For the text-containing cell, return its midpoint in [X, Y] coordinate format. 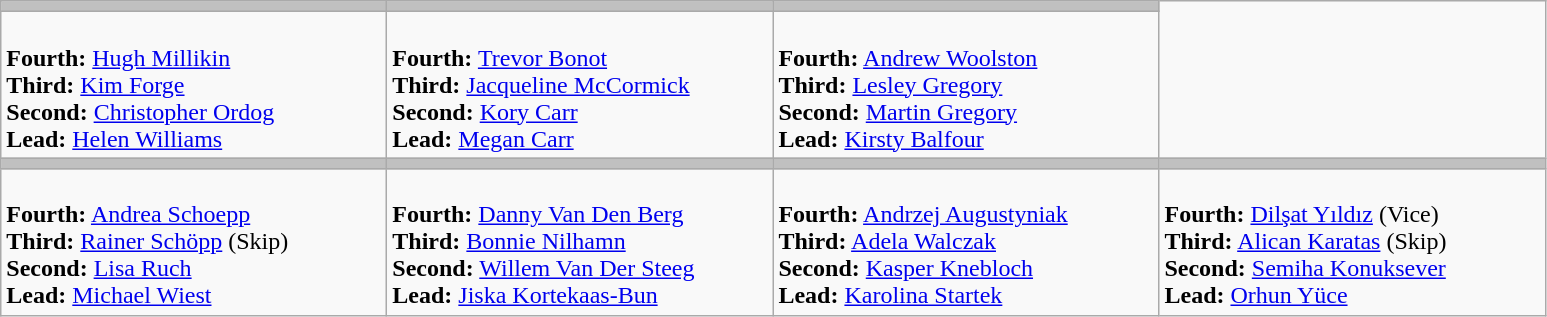
Fourth: Andrew Woolston Third: Lesley Gregory Second: Martin Gregory Lead: Kirsty Balfour [966, 85]
Fourth: Hugh Millikin Third: Kim Forge Second: Christopher Ordog Lead: Helen Williams [194, 85]
Fourth: Trevor Bonot Third: Jacqueline McCormick Second: Kory Carr Lead: Megan Carr [580, 85]
Fourth: Dilşat Yıldız (Vice) Third: Alican Karatas (Skip) Second: Semiha Konuksever Lead: Orhun Yüce [1352, 242]
Fourth: Andrea Schoepp Third: Rainer Schöpp (Skip) Second: Lisa Ruch Lead: Michael Wiest [194, 242]
Fourth: Andrzej Augustyniak Third: Adela Walczak Second: Kasper Knebloch Lead: Karolina Startek [966, 242]
Fourth: Danny Van Den Berg Third: Bonnie Nilhamn Second: Willem Van Der Steeg Lead: Jiska Kortekaas-Bun [580, 242]
